Search for the cell housing the specified text and yield its [x, y] center coordinate. 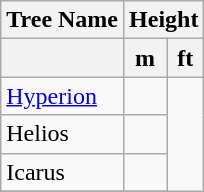
Icarus [62, 172]
m [146, 58]
Height [164, 20]
Hyperion [62, 96]
Helios [62, 134]
Tree Name [62, 20]
ft [184, 58]
